Determine the [x, y] coordinate at the center of the cell enclosing the given text.  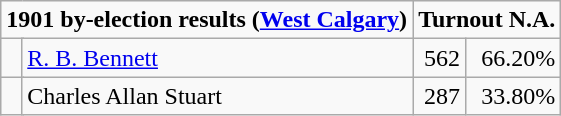
33.80% [512, 96]
Charles Allan Stuart [218, 96]
1901 by-election results (West Calgary) [207, 20]
66.20% [512, 58]
562 [440, 58]
287 [440, 96]
R. B. Bennett [218, 58]
Turnout N.A. [487, 20]
